Provide the [x, y] coordinate of the cell's center where the given text is located.  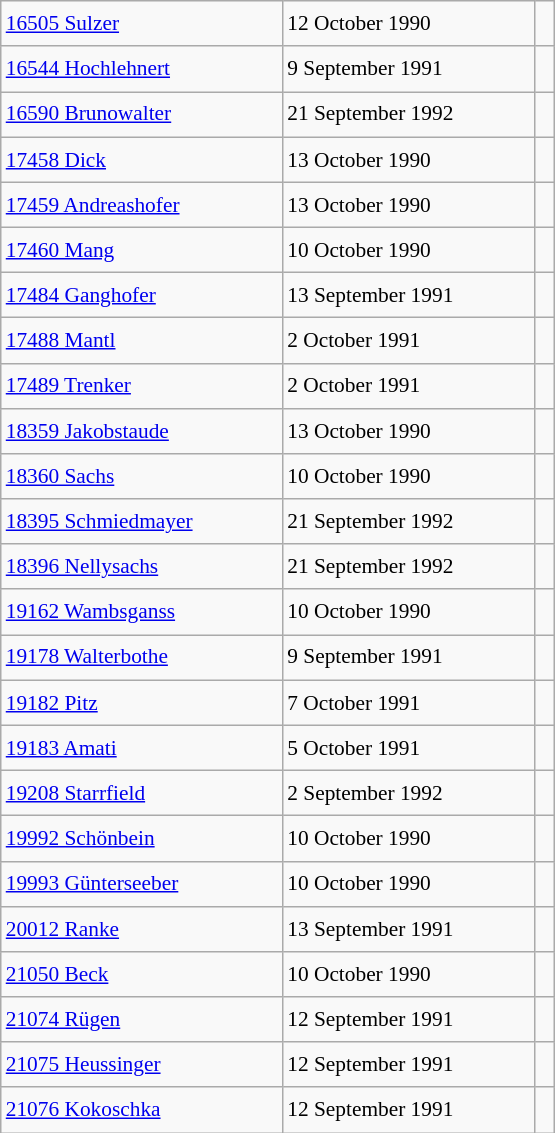
17489 Trenker [142, 386]
2 September 1992 [408, 792]
20012 Ranke [142, 928]
19162 Wambsganss [142, 612]
18359 Jakobstaude [142, 430]
5 October 1991 [408, 748]
19178 Walterbothe [142, 658]
21050 Beck [142, 974]
12 October 1990 [408, 24]
18395 Schmiedmayer [142, 522]
19208 Starrfield [142, 792]
17459 Andreashofer [142, 204]
18396 Nellysachs [142, 566]
16590 Brunowalter [142, 114]
17488 Mantl [142, 340]
21074 Rügen [142, 1020]
19182 Pitz [142, 702]
16505 Sulzer [142, 24]
18360 Sachs [142, 476]
19993 Günterseeber [142, 884]
19183 Amati [142, 748]
21076 Kokoschka [142, 1110]
19992 Schönbein [142, 838]
7 October 1991 [408, 702]
21075 Heussinger [142, 1064]
17458 Dick [142, 160]
17460 Mang [142, 250]
17484 Ganghofer [142, 296]
16544 Hochlehnert [142, 68]
